Return (X, Y) of the center of cell containing provided text 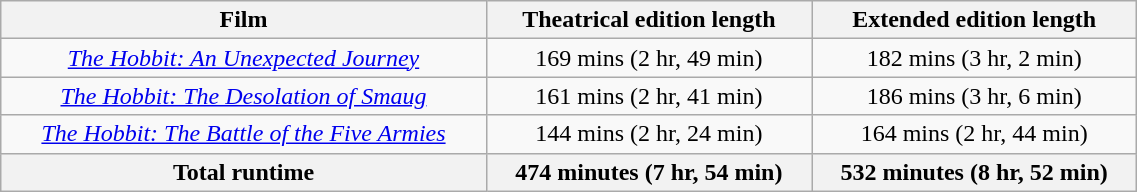
Film (244, 20)
The Hobbit: The Battle of the Five Armies (244, 134)
Total runtime (244, 172)
182 mins (3 hr, 2 min) (974, 58)
532 minutes (8 hr, 52 min) (974, 172)
Theatrical edition length (648, 20)
186 mins (3 hr, 6 min) (974, 96)
169 mins (2 hr, 49 min) (648, 58)
161 mins (2 hr, 41 min) (648, 96)
164 mins (2 hr, 44 min) (974, 134)
474 minutes (7 hr, 54 min) (648, 172)
The Hobbit: The Desolation of Smaug (244, 96)
Extended edition length (974, 20)
The Hobbit: An Unexpected Journey (244, 58)
144 mins (2 hr, 24 min) (648, 134)
